Return the (X, Y) coordinate for the center point of the cell that contains the specified text.  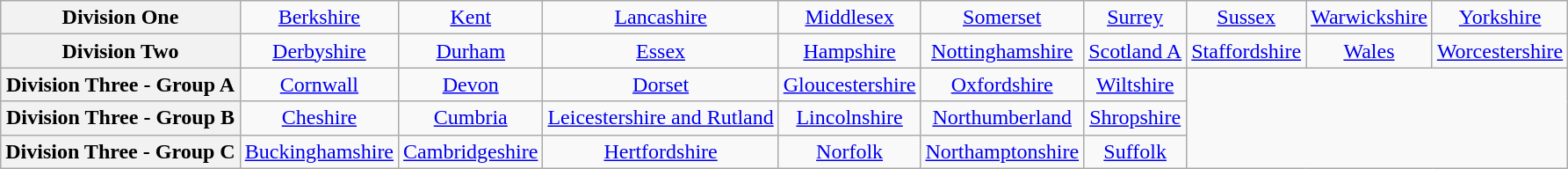
Essex (661, 51)
Division Three - Group C (120, 151)
Hampshire (849, 51)
Division Three - Group A (120, 84)
Suffolk (1135, 151)
Oxfordshire (1002, 84)
Derbyshire (319, 51)
Staffordshire (1246, 51)
Division One (120, 18)
Cambridgeshire (471, 151)
Nottinghamshire (1002, 51)
Gloucestershire (849, 84)
Northumberland (1002, 118)
Worcestershire (1499, 51)
Devon (471, 84)
Surrey (1135, 18)
Scotland A (1135, 51)
Sussex (1246, 18)
Middlesex (849, 18)
Lancashire (661, 18)
Northamptonshire (1002, 151)
Berkshire (319, 18)
Cornwall (319, 84)
Wiltshire (1135, 84)
Wales (1369, 51)
Warwickshire (1369, 18)
Somerset (1002, 18)
Hertfordshire (661, 151)
Division Two (120, 51)
Durham (471, 51)
Leicestershire and Rutland (661, 118)
Buckinghamshire (319, 151)
Cheshire (319, 118)
Norfolk (849, 151)
Yorkshire (1499, 18)
Division Three - Group B (120, 118)
Lincolnshire (849, 118)
Cumbria (471, 118)
Kent (471, 18)
Shropshire (1135, 118)
Dorset (661, 84)
